For the text-containing cell, return its midpoint in (X, Y) coordinate format. 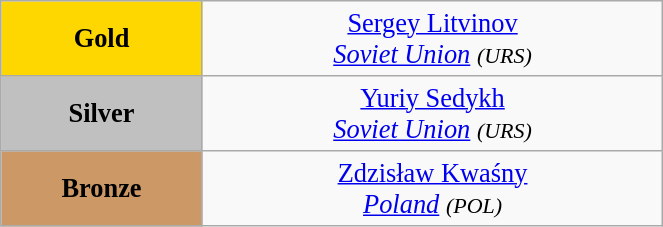
Gold (102, 38)
Silver (102, 112)
Sergey LitvinovSoviet Union (URS) (432, 38)
Bronze (102, 188)
Yuriy SedykhSoviet Union (URS) (432, 112)
Zdzisław KwaśnyPoland (POL) (432, 188)
